Output the [x, y] coordinate of the center of the cell containing the given text.  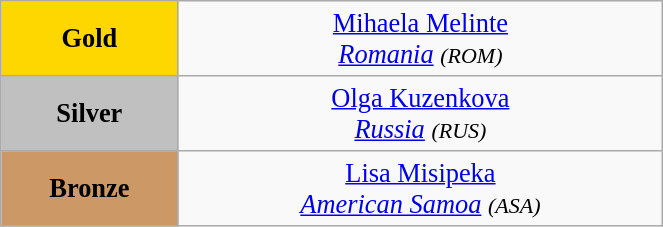
Gold [90, 38]
Olga KuzenkovaRussia (RUS) [420, 112]
Mihaela MelinteRomania (ROM) [420, 38]
Lisa MisipekaAmerican Samoa (ASA) [420, 188]
Bronze [90, 188]
Silver [90, 112]
